Return [X, Y] of the center of cell containing provided text 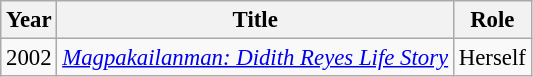
Title [256, 20]
Year [29, 20]
Role [492, 20]
2002 [29, 58]
Herself [492, 58]
Magpakailanman: Didith Reyes Life Story [256, 58]
